Search for the cell housing the specified text and yield its [x, y] center coordinate. 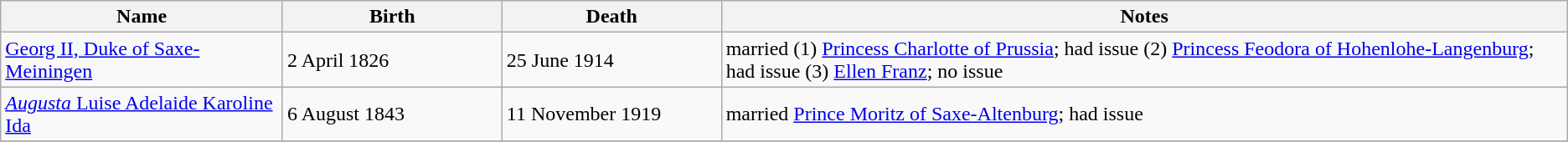
Georg II, Duke of Saxe-Meiningen [142, 60]
Notes [1144, 17]
11 November 1919 [611, 114]
6 August 1843 [392, 114]
2 April 1826 [392, 60]
married Prince Moritz of Saxe-Altenburg; had issue [1144, 114]
Birth [392, 17]
Name [142, 17]
25 June 1914 [611, 60]
married (1) Princess Charlotte of Prussia; had issue (2) Princess Feodora of Hohenlohe-Langenburg; had issue (3) Ellen Franz; no issue [1144, 60]
Augusta Luise Adelaide Karoline Ida [142, 114]
Death [611, 17]
